Return [x, y] of the center of cell containing provided text 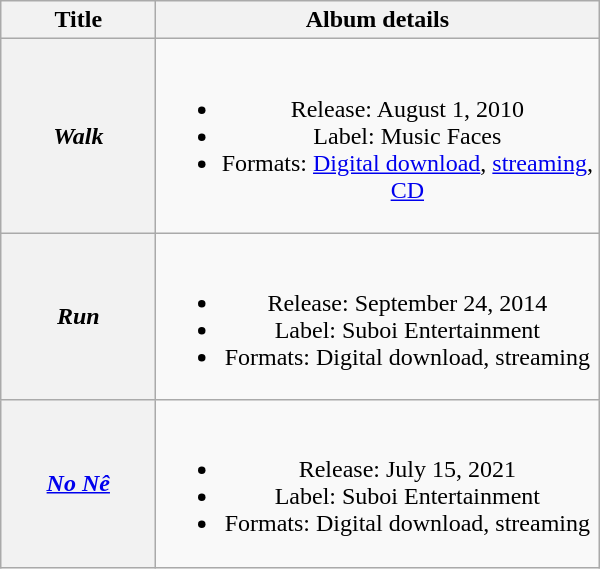
No Nê [78, 484]
Title [78, 20]
Release: September 24, 2014Label: Suboi EntertainmentFormats: Digital download, streaming [378, 316]
Run [78, 316]
Release: August 1, 2010Label: Music FacesFormats: Digital download, streaming, CD [378, 136]
Release: July 15, 2021Label: Suboi EntertainmentFormats: Digital download, streaming [378, 484]
Walk [78, 136]
Album details [378, 20]
